Find where the given text appears and provide that cell's center as (x, y) coordinate. 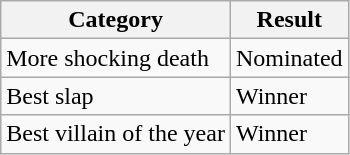
More shocking death (116, 58)
Best villain of the year (116, 134)
Nominated (289, 58)
Best slap (116, 96)
Category (116, 20)
Result (289, 20)
